Find where the given text appears and provide that cell's center as (x, y) coordinate. 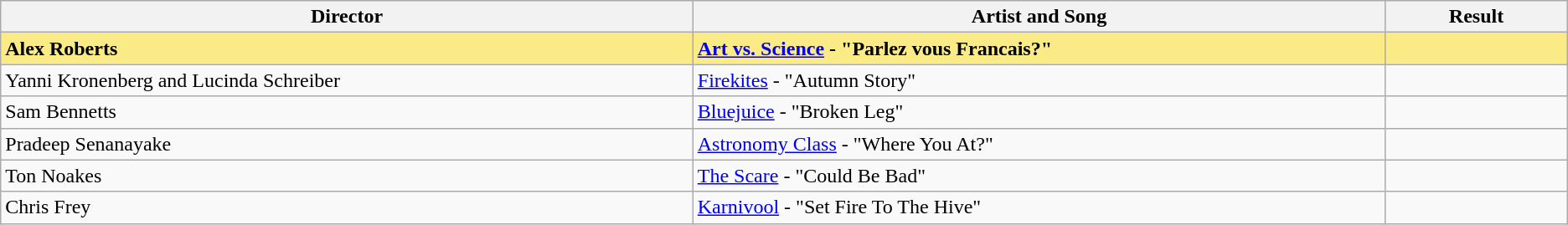
Alex Roberts (347, 49)
Astronomy Class - "Where You At?" (1039, 144)
Result (1477, 17)
Yanni Kronenberg and Lucinda Schreiber (347, 80)
Pradeep Senanayake (347, 144)
Firekites - "Autumn Story" (1039, 80)
Ton Noakes (347, 176)
Chris Frey (347, 207)
Bluejuice - "Broken Leg" (1039, 112)
Director (347, 17)
Karnivool - "Set Fire To The Hive" (1039, 207)
Sam Bennetts (347, 112)
Artist and Song (1039, 17)
The Scare - "Could Be Bad" (1039, 176)
Art vs. Science - "Parlez vous Francais?" (1039, 49)
